Determine the (x, y) coordinate at the center of the cell enclosing the given text.  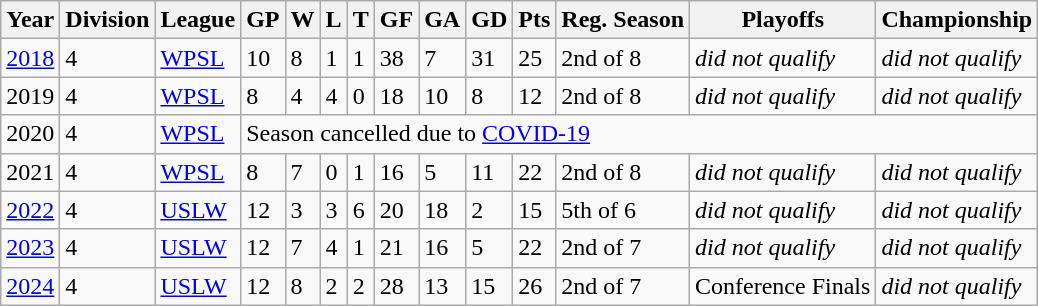
2021 (30, 172)
2019 (30, 96)
11 (490, 172)
20 (396, 210)
6 (360, 210)
GD (490, 20)
Division (108, 20)
GA (442, 20)
13 (442, 286)
28 (396, 286)
GF (396, 20)
Conference Finals (783, 286)
2018 (30, 58)
38 (396, 58)
Season cancelled due to COVID-19 (640, 134)
2022 (30, 210)
2024 (30, 286)
Reg. Season (623, 20)
Pts (534, 20)
21 (396, 248)
26 (534, 286)
Championship (957, 20)
Playoffs (783, 20)
2023 (30, 248)
5th of 6 (623, 210)
League (198, 20)
L (334, 20)
31 (490, 58)
25 (534, 58)
W (302, 20)
Year (30, 20)
GP (263, 20)
2020 (30, 134)
T (360, 20)
